Find where the given text appears and provide that cell's center as [X, Y] coordinate. 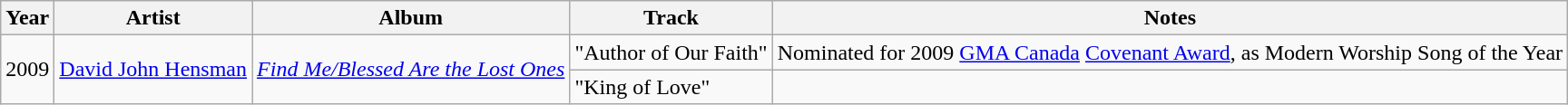
2009 [27, 70]
"Author of Our Faith" [671, 52]
Album [411, 18]
Artist [153, 18]
"King of Love" [671, 87]
Find Me/Blessed Are the Lost Ones [411, 70]
Track [671, 18]
Year [27, 18]
Nominated for 2009 GMA Canada Covenant Award, as Modern Worship Song of the Year [1170, 52]
Notes [1170, 18]
David John Hensman [153, 70]
